Return (X, Y) of the center of cell containing provided text 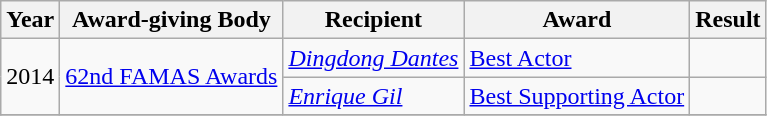
Enrique Gil (374, 96)
Year (30, 20)
Award-giving Body (172, 20)
Best Actor (577, 58)
Result (728, 20)
Award (577, 20)
Dingdong Dantes (374, 58)
2014 (30, 77)
Best Supporting Actor (577, 96)
62nd FAMAS Awards (172, 77)
Recipient (374, 20)
